Capture the cell that displays the provided text and extract its [x, y] central coordinate. 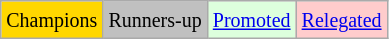
Promoted [252, 20]
Champions [52, 20]
Relegated [342, 20]
Runners-up [155, 20]
